Locate the cell with the specified text and output its [X, Y] center coordinate. 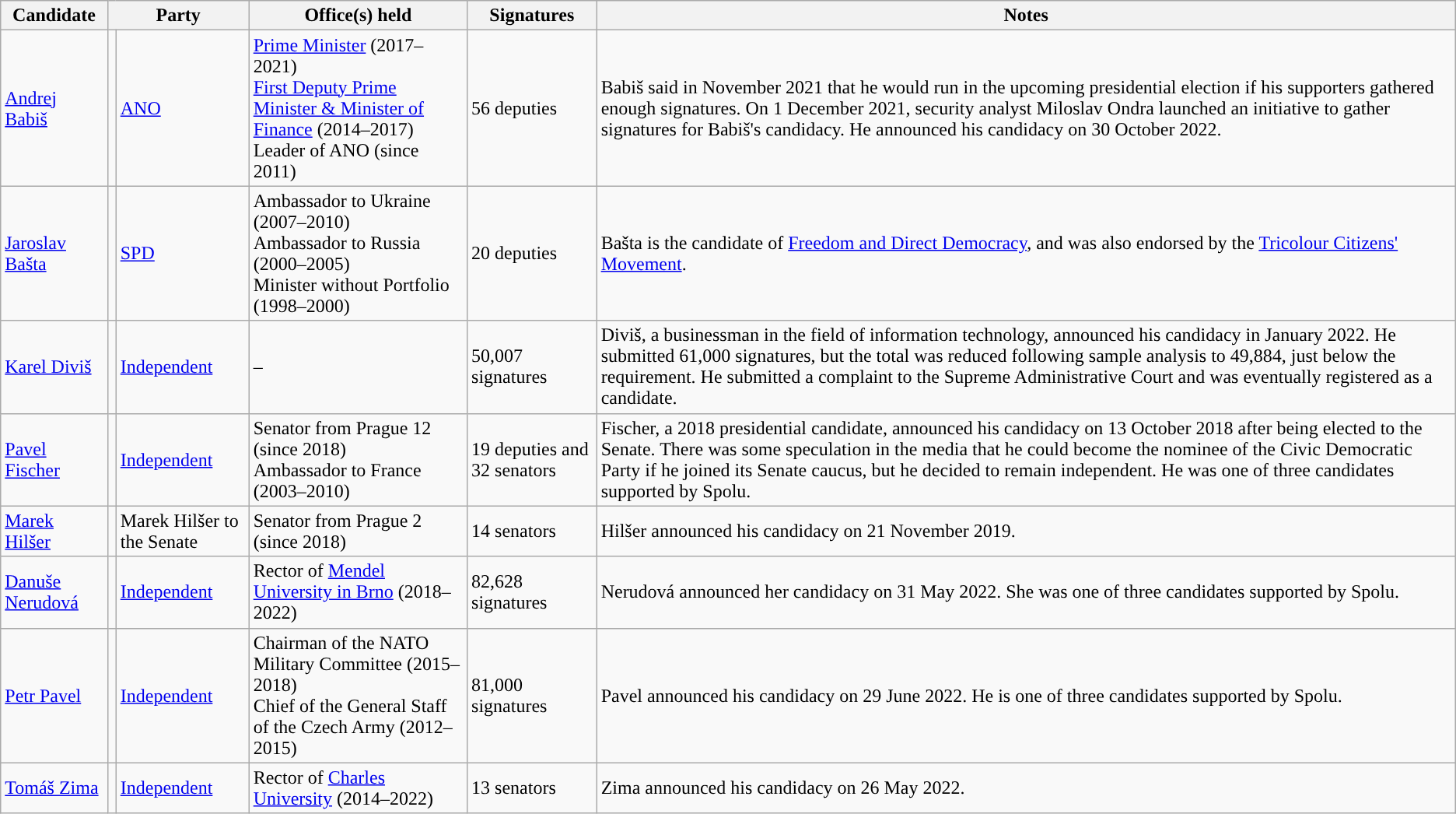
50,007 signatures [532, 367]
Petr Pavel [54, 696]
Senator from Prague 12 (since 2018)Ambassador to France (2003–2010) [358, 459]
Office(s) held [358, 16]
– [358, 367]
13 senators [532, 788]
Signatures [532, 16]
Pavel Fischer [54, 459]
Bašta is the candidate of Freedom and Direct Democracy, and was also endorsed by the Tricolour Citizens' Movement. [1026, 254]
14 senators [532, 531]
Rector of Charles University (2014–2022) [358, 788]
Hilšer announced his candidacy on 21 November 2019. [1026, 531]
Tomáš Zima [54, 788]
Danuše Nerudová [54, 592]
Ambassador to Ukraine (2007–2010)Ambassador to Russia (2000–2005)Minister without Portfolio (1998–2000) [358, 254]
82,628 signatures [532, 592]
Pavel announced his candidacy on 29 June 2022. He is one of three candidates supported by Spolu. [1026, 696]
Party [178, 16]
Marek Hilšer to the Senate [182, 531]
Andrej Babiš [54, 108]
SPD [182, 254]
19 deputies and 32 senators [532, 459]
Rector of Mendel University in Brno (2018–2022) [358, 592]
Prime Minister (2017–2021)First Deputy Prime Minister & Minister of Finance (2014–2017)Leader of ANO (since 2011) [358, 108]
Senator from Prague 2 (since 2018) [358, 531]
Jaroslav Bašta [54, 254]
81,000 signatures [532, 696]
Marek Hilšer [54, 531]
20 deputies [532, 254]
56 deputies [532, 108]
Nerudová announced her candidacy on 31 May 2022. She was one of three candidates supported by Spolu. [1026, 592]
Chairman of the NATO Military Committee (2015–2018)Chief of the General Staff of the Czech Army (2012–2015) [358, 696]
Candidate [54, 16]
ANO [182, 108]
Zima announced his candidacy on 26 May 2022. [1026, 788]
Notes [1026, 16]
Karel Diviš [54, 367]
